Scan for the cell matching the given text and deliver its (X, Y) coordinate at center. 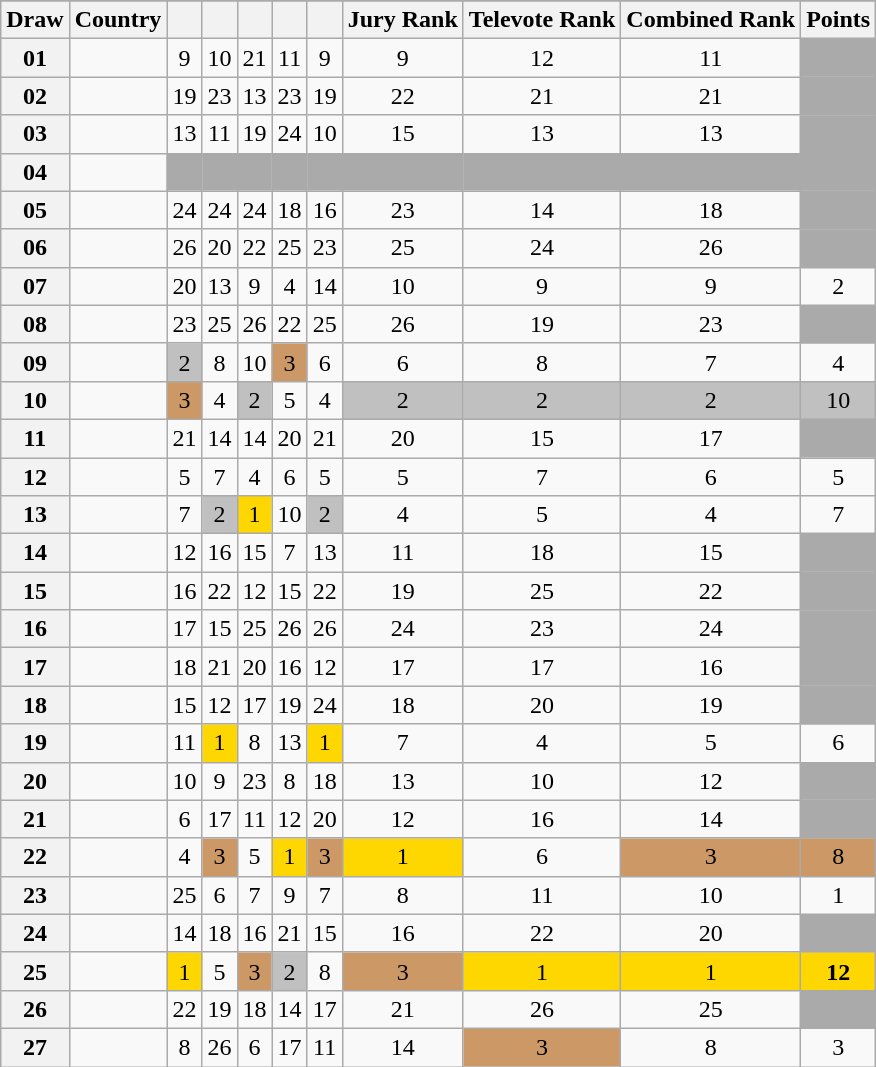
Jury Rank (402, 20)
Draw (35, 20)
07 (35, 286)
03 (35, 134)
06 (35, 248)
02 (35, 96)
Points (838, 20)
Televote Rank (542, 20)
27 (35, 1047)
04 (35, 172)
Combined Rank (711, 20)
05 (35, 210)
08 (35, 324)
09 (35, 362)
01 (35, 58)
Country (118, 20)
